Output the [x, y] coordinate of the center of the cell containing the given text.  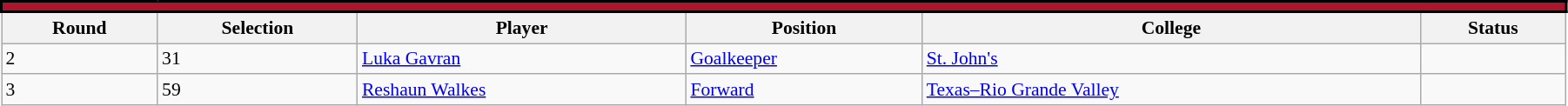
Selection [258, 28]
Reshaun Walkes [522, 90]
Luka Gavran [522, 59]
Goalkeeper [804, 59]
59 [258, 90]
Round [80, 28]
Player [522, 28]
31 [258, 59]
College [1171, 28]
Position [804, 28]
Status [1493, 28]
3 [80, 90]
Texas–Rio Grande Valley [1171, 90]
St. John's [1171, 59]
2 [80, 59]
Forward [804, 90]
